Provide the (X, Y) coordinate of the cell's center where the given text is located.  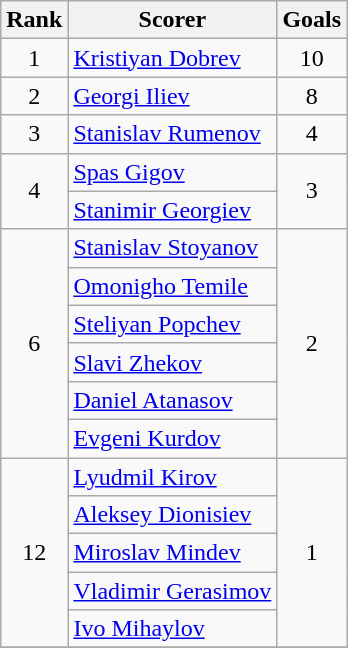
Lyudmil Kirov (172, 477)
Stanimir Georgiev (172, 210)
Slavi Zhekov (172, 362)
12 (34, 553)
8 (312, 96)
Miroslav Mindev (172, 553)
Omonigho Temile (172, 286)
6 (34, 343)
Rank (34, 20)
Ivo Mihaylov (172, 629)
Stanislav Rumenov (172, 134)
Georgi Iliev (172, 96)
Spas Gigov (172, 172)
Stanislav Stoyanov (172, 248)
Aleksey Dionisiev (172, 515)
Daniel Atanasov (172, 400)
Scorer (172, 20)
Steliyan Popchev (172, 324)
Kristiyan Dobrev (172, 58)
Evgeni Kurdov (172, 438)
Vladimir Gerasimov (172, 591)
10 (312, 58)
Goals (312, 20)
